Output the (x, y) coordinate of the center of the cell containing the given text.  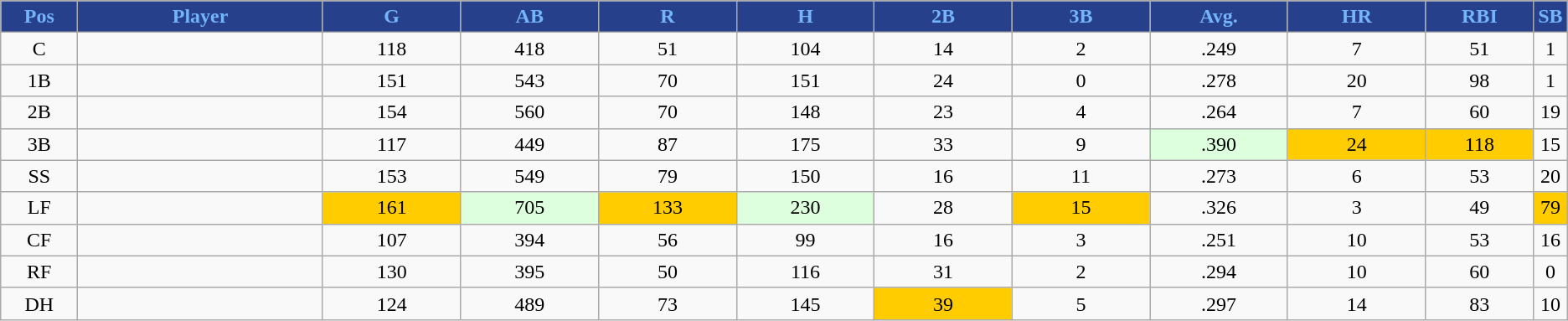
23 (943, 112)
28 (943, 208)
153 (392, 176)
DH (39, 303)
489 (529, 303)
.326 (1220, 208)
154 (392, 112)
.297 (1220, 303)
99 (806, 240)
395 (529, 272)
.294 (1220, 272)
19 (1551, 112)
.273 (1220, 176)
124 (392, 303)
LF (39, 208)
449 (529, 144)
.278 (1220, 80)
31 (943, 272)
SB (1551, 17)
.264 (1220, 112)
705 (529, 208)
50 (668, 272)
148 (806, 112)
418 (529, 49)
230 (806, 208)
33 (943, 144)
560 (529, 112)
107 (392, 240)
116 (806, 272)
.390 (1220, 144)
.249 (1220, 49)
145 (806, 303)
5 (1081, 303)
RF (39, 272)
83 (1479, 303)
49 (1479, 208)
9 (1081, 144)
AB (529, 17)
56 (668, 240)
CF (39, 240)
117 (392, 144)
.251 (1220, 240)
SS (39, 176)
98 (1479, 80)
133 (668, 208)
39 (943, 303)
150 (806, 176)
G (392, 17)
73 (668, 303)
Player (200, 17)
175 (806, 144)
104 (806, 49)
130 (392, 272)
11 (1081, 176)
RBI (1479, 17)
87 (668, 144)
Avg. (1220, 17)
549 (529, 176)
R (668, 17)
4 (1081, 112)
Pos (39, 17)
C (39, 49)
HR (1357, 17)
1B (39, 80)
6 (1357, 176)
161 (392, 208)
543 (529, 80)
H (806, 17)
394 (529, 240)
